From the cell containing the given text, extract its center point as [x, y] coordinate. 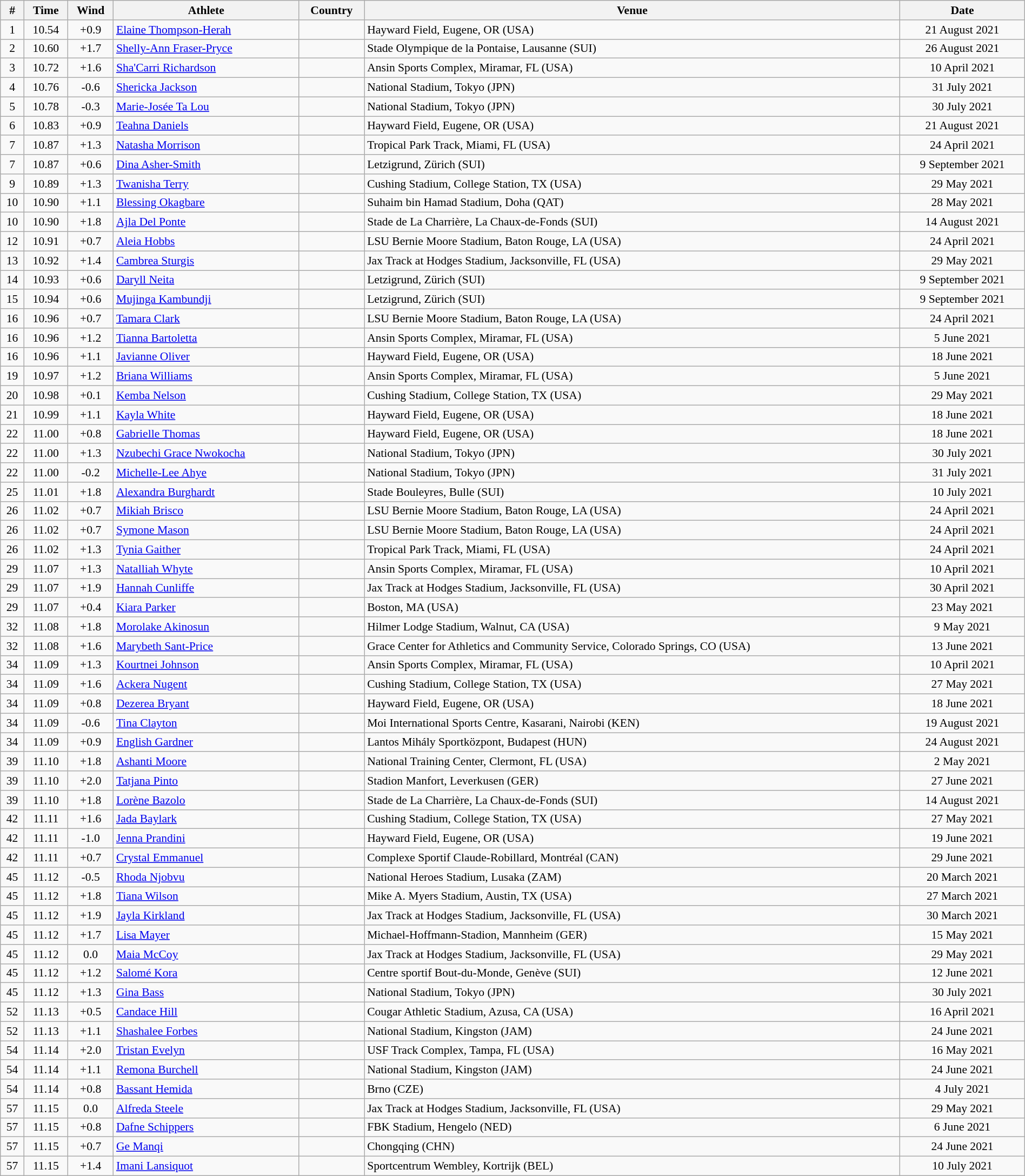
12 June 2021 [962, 973]
Twanisha Terry [207, 184]
Mikiah Brisco [207, 511]
Cambrea Sturgis [207, 261]
25 [12, 492]
19 August 2021 [962, 723]
Athlete [207, 10]
Boston, MA (USA) [633, 608]
14 [12, 280]
13 June 2021 [962, 646]
-1.0 [91, 839]
Briana Williams [207, 376]
+0.4 [91, 608]
10.72 [45, 68]
Symone Mason [207, 530]
English Gardner [207, 742]
Jenna Prandini [207, 839]
Complexe Sportif Claude-Robillard, Montréal (CAN) [633, 858]
Venue [633, 10]
Tianna Bartoletta [207, 338]
Gina Bass [207, 993]
Suhaim bin Hamad Stadium, Doha (QAT) [633, 203]
Tynia Gaither [207, 550]
10.78 [45, 107]
27 June 2021 [962, 781]
Tina Clayton [207, 723]
Marybeth Sant-Price [207, 646]
9 [12, 184]
Centre sportif Bout-du-Monde, Genève (SUI) [633, 973]
Hilmer Lodge Stadium, Walnut, CA (USA) [633, 627]
4 [12, 88]
National Heroes Stadium, Lusaka (ZAM) [633, 877]
10.97 [45, 376]
20 March 2021 [962, 877]
Brno (CZE) [633, 1089]
Lisa Mayer [207, 935]
Rhoda Njobvu [207, 877]
12 [12, 242]
Stade Bouleyres, Bulle (SUI) [633, 492]
Morolake Akinosun [207, 627]
Natalliah Whyte [207, 569]
+0.5 [91, 1012]
15 May 2021 [962, 935]
20 [12, 396]
Marie-Josée Ta Lou [207, 107]
Cougar Athletic Stadium, Azusa, CA (USA) [633, 1012]
Wind [91, 10]
Candace Hill [207, 1012]
Dafne Schippers [207, 1127]
28 May 2021 [962, 203]
Hannah Cunliffe [207, 588]
Michelle-Lee Ahye [207, 473]
Tiana Wilson [207, 896]
Dezerea Bryant [207, 704]
Dina Asher-Smith [207, 164]
10.93 [45, 280]
Remona Burchell [207, 1070]
Lorène Bazolo [207, 800]
# [12, 10]
30 April 2021 [962, 588]
29 June 2021 [962, 858]
Natasha Morrison [207, 145]
Ajla Del Ponte [207, 222]
Alfreda Steele [207, 1108]
Chongqing (CHN) [633, 1147]
+0.1 [91, 396]
16 April 2021 [962, 1012]
Kayla White [207, 415]
4 July 2021 [962, 1089]
Ashanti Moore [207, 762]
1 [12, 30]
19 [12, 376]
Blessing Okagbare [207, 203]
Sha'Carri Richardson [207, 68]
10.76 [45, 88]
Shericka Jackson [207, 88]
Sportcentrum Wembley, Kortrijk (BEL) [633, 1166]
15 [12, 300]
6 June 2021 [962, 1127]
10.60 [45, 49]
21 [12, 415]
Kourtnei Johnson [207, 665]
9 May 2021 [962, 627]
Shashalee Forbes [207, 1031]
10.54 [45, 30]
10.92 [45, 261]
National Training Center, Clermont, FL (USA) [633, 762]
10.99 [45, 415]
Javianne Oliver [207, 357]
Michael-Hoffmann-Stadion, Mannheim (GER) [633, 935]
Jayla Kirkland [207, 916]
2 [12, 49]
Date [962, 10]
2 May 2021 [962, 762]
-0.5 [91, 877]
Country [332, 10]
10.94 [45, 300]
Daryll Neita [207, 280]
Kemba Nelson [207, 396]
Stadion Manfort, Leverkusen (GER) [633, 781]
Mike A. Myers Stadium, Austin, TX (USA) [633, 896]
24 August 2021 [962, 742]
10.98 [45, 396]
30 March 2021 [962, 916]
-0.2 [91, 473]
6 [12, 126]
Alexandra Burghardt [207, 492]
5 [12, 107]
Lantos Mihály Sportközpont, Budapest (HUN) [633, 742]
Stade Olympique de la Pontaise, Lausanne (SUI) [633, 49]
13 [12, 261]
Aleia Hobbs [207, 242]
FBK Stadium, Hengelo (NED) [633, 1127]
3 [12, 68]
Maia McCoy [207, 954]
16 May 2021 [962, 1051]
-0.3 [91, 107]
Tamara Clark [207, 318]
Ge Manqi [207, 1147]
10.83 [45, 126]
Crystal Emmanuel [207, 858]
26 August 2021 [962, 49]
10.91 [45, 242]
Elaine Thompson-Herah [207, 30]
Mujinga Kambundji [207, 300]
27 March 2021 [962, 896]
23 May 2021 [962, 608]
Tristan Evelyn [207, 1051]
Shelly-Ann Fraser-Pryce [207, 49]
Gabrielle Thomas [207, 434]
Time [45, 10]
Teahna Daniels [207, 126]
USF Track Complex, Tampa, FL (USA) [633, 1051]
Kiara Parker [207, 608]
10.89 [45, 184]
Nzubechi Grace Nwokocha [207, 454]
Salomé Kora [207, 973]
Tatjana Pinto [207, 781]
Bassant Hemida [207, 1089]
19 June 2021 [962, 839]
Imani Lansiquot [207, 1166]
Ackera Nugent [207, 685]
11.01 [45, 492]
Jada Baylark [207, 819]
Moi International Sports Centre, Kasarani, Nairobi (KEN) [633, 723]
Grace Center for Athletics and Community Service, Colorado Springs, CO (USA) [633, 646]
